For the text-containing cell, return its midpoint in (X, Y) coordinate format. 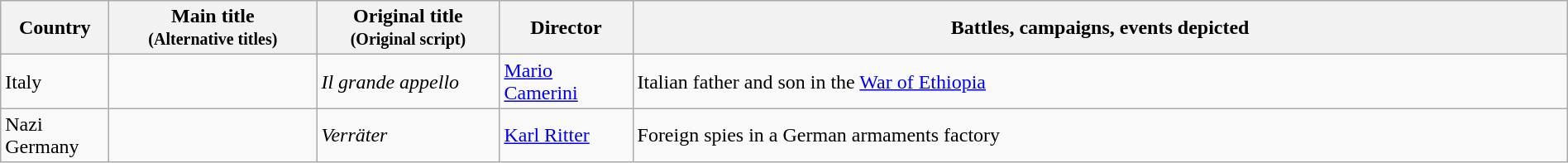
Mario Camerini (566, 81)
Nazi Germany (55, 136)
Country (55, 28)
Karl Ritter (566, 136)
Italian father and son in the War of Ethiopia (1100, 81)
Main title(Alternative titles) (213, 28)
Foreign spies in a German armaments factory (1100, 136)
Verräter (409, 136)
Original title(Original script) (409, 28)
Il grande appello (409, 81)
Director (566, 28)
Battles, campaigns, events depicted (1100, 28)
Italy (55, 81)
